Provide the [X, Y] coordinate of the cell's center where the given text is located.  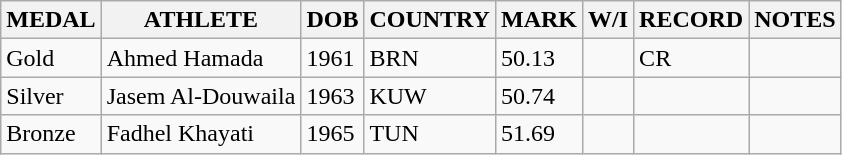
1961 [332, 58]
Jasem Al-Douwaila [201, 96]
DOB [332, 20]
1963 [332, 96]
COUNTRY [430, 20]
TUN [430, 134]
Ahmed Hamada [201, 58]
50.13 [538, 58]
W/I [608, 20]
MEDAL [51, 20]
51.69 [538, 134]
ATHLETE [201, 20]
NOTES [795, 20]
CR [692, 58]
Silver [51, 96]
RECORD [692, 20]
MARK [538, 20]
KUW [430, 96]
BRN [430, 58]
50.74 [538, 96]
Gold [51, 58]
Fadhel Khayati [201, 134]
1965 [332, 134]
Bronze [51, 134]
